Extract the [x, y] coordinate from the center of the cell holding the provided text.  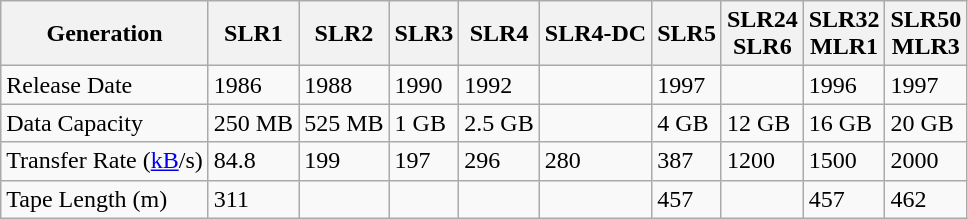
1990 [424, 85]
20 GB [926, 123]
525 MB [344, 123]
311 [253, 199]
SLR5 [687, 34]
1992 [499, 85]
1988 [344, 85]
296 [499, 161]
SLR4 [499, 34]
387 [687, 161]
1500 [844, 161]
SLR1 [253, 34]
2.5 GB [499, 123]
199 [344, 161]
Tape Length (m) [104, 199]
84.8 [253, 161]
280 [595, 161]
12 GB [762, 123]
SLR24 SLR6 [762, 34]
1 GB [424, 123]
SLR32 MLR1 [844, 34]
2000 [926, 161]
16 GB [844, 123]
SLR50 MLR3 [926, 34]
SLR3 [424, 34]
4 GB [687, 123]
SLR2 [344, 34]
Generation [104, 34]
Release Date [104, 85]
SLR4-DC [595, 34]
1200 [762, 161]
250 MB [253, 123]
1986 [253, 85]
1996 [844, 85]
462 [926, 199]
Data Capacity [104, 123]
197 [424, 161]
Transfer Rate (kB/s) [104, 161]
